Scan for the cell matching the given text and deliver its [x, y] coordinate at center. 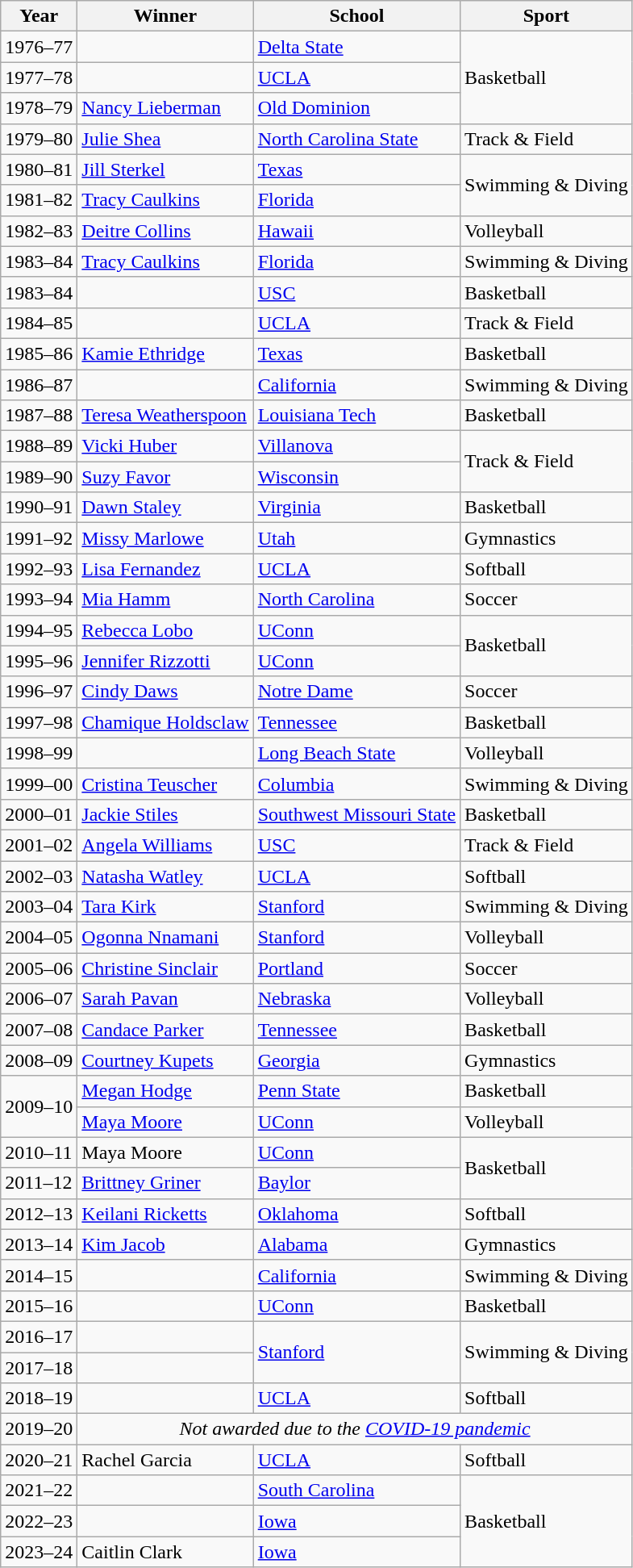
1980–81 [39, 169]
1982–83 [39, 231]
Virginia [356, 508]
Chamique Holdsclaw [165, 722]
1979–80 [39, 139]
1991–92 [39, 538]
Notre Dame [356, 692]
North Carolina State [356, 139]
1981–82 [39, 200]
Nancy Lieberman [165, 108]
1978–79 [39, 108]
Jackie Stiles [165, 814]
Ogonna Nnamani [165, 938]
Kim Jacob [165, 1244]
Rebecca Lobo [165, 630]
Jill Sterkel [165, 169]
2016–17 [39, 1336]
South Carolina [356, 1491]
Natasha Watley [165, 876]
2002–03 [39, 876]
Jennifer Rizzotti [165, 661]
2010–11 [39, 1152]
Cindy Daws [165, 692]
Sarah Pavan [165, 999]
1992–93 [39, 569]
Utah [356, 538]
2020–21 [39, 1460]
2008–09 [39, 1060]
Tara Kirk [165, 907]
1976–77 [39, 47]
Vicki Huber [165, 446]
Kamie Ethridge [165, 353]
1998–99 [39, 753]
Julie Shea [165, 139]
2007–08 [39, 1030]
2023–24 [39, 1552]
Missy Marlowe [165, 538]
2019–20 [39, 1429]
Megan Hodge [165, 1091]
Christine Sinclair [165, 968]
2022–23 [39, 1521]
2012–13 [39, 1214]
1989–90 [39, 477]
Louisiana Tech [356, 416]
1997–98 [39, 722]
Angela Williams [165, 845]
Hawaii [356, 231]
Villanova [356, 446]
Delta State [356, 47]
2015–16 [39, 1306]
Not awarded due to the COVID-19 pandemic [355, 1429]
Oklahoma [356, 1214]
2011–12 [39, 1183]
Cristina Teuscher [165, 784]
Candace Parker [165, 1030]
Winner [165, 16]
Sport [547, 16]
Nebraska [356, 999]
Long Beach State [356, 753]
Alabama [356, 1244]
2018–19 [39, 1399]
1994–95 [39, 630]
Deitre Collins [165, 231]
1990–91 [39, 508]
Old Dominion [356, 108]
School [356, 16]
2000–01 [39, 814]
Caitlin Clark [165, 1552]
Teresa Weatherspoon [165, 416]
Brittney Griner [165, 1183]
Columbia [356, 784]
1977–78 [39, 77]
1985–86 [39, 353]
2004–05 [39, 938]
Dawn Staley [165, 508]
Year [39, 16]
1987–88 [39, 416]
2009–10 [39, 1106]
1988–89 [39, 446]
North Carolina [356, 600]
2006–07 [39, 999]
Portland [356, 968]
2001–02 [39, 845]
1993–94 [39, 600]
Penn State [356, 1091]
Wisconsin [356, 477]
Courtney Kupets [165, 1060]
1999–00 [39, 784]
1995–96 [39, 661]
Southwest Missouri State [356, 814]
Georgia [356, 1060]
1996–97 [39, 692]
1984–85 [39, 323]
Mia Hamm [165, 600]
Suzy Favor [165, 477]
2003–04 [39, 907]
Keilani Ricketts [165, 1214]
1986–87 [39, 385]
Rachel Garcia [165, 1460]
2021–22 [39, 1491]
Lisa Fernandez [165, 569]
Baylor [356, 1183]
2013–14 [39, 1244]
2014–15 [39, 1275]
2005–06 [39, 968]
2017–18 [39, 1368]
